Extract the (X, Y) coordinate from the center of the cell holding the provided text.  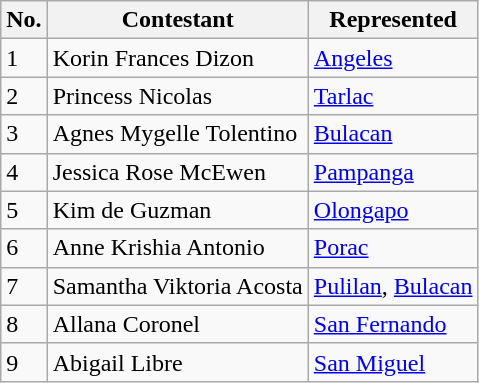
Angeles (393, 58)
Pampanga (393, 172)
4 (24, 172)
Represented (393, 20)
San Miguel (393, 362)
9 (24, 362)
Pulilan, Bulacan (393, 286)
Kim de Guzman (178, 210)
Agnes Mygelle Tolentino (178, 134)
Anne Krishia Antonio (178, 248)
2 (24, 96)
San Fernando (393, 324)
1 (24, 58)
Jessica Rose McEwen (178, 172)
8 (24, 324)
5 (24, 210)
Bulacan (393, 134)
Tarlac (393, 96)
Samantha Viktoria Acosta (178, 286)
No. (24, 20)
6 (24, 248)
Allana Coronel (178, 324)
Contestant (178, 20)
Korin Frances Dizon (178, 58)
Olongapo (393, 210)
Abigail Libre (178, 362)
7 (24, 286)
Porac (393, 248)
Princess Nicolas (178, 96)
3 (24, 134)
